Identify which cell holds the provided text, then report its [x, y] central coordinate. 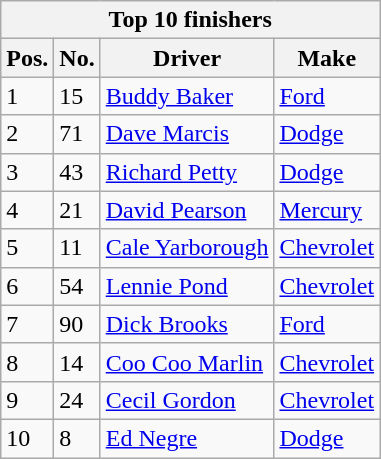
Driver [187, 58]
No. [77, 58]
Pos. [28, 58]
24 [77, 400]
54 [77, 286]
Cecil Gordon [187, 400]
Coo Coo Marlin [187, 362]
Lennie Pond [187, 286]
Mercury [327, 210]
21 [77, 210]
10 [28, 438]
Buddy Baker [187, 96]
6 [28, 286]
Dick Brooks [187, 324]
Cale Yarborough [187, 248]
14 [77, 362]
4 [28, 210]
Richard Petty [187, 172]
90 [77, 324]
15 [77, 96]
9 [28, 400]
11 [77, 248]
7 [28, 324]
43 [77, 172]
Make [327, 58]
2 [28, 134]
3 [28, 172]
71 [77, 134]
5 [28, 248]
Dave Marcis [187, 134]
Top 10 finishers [190, 20]
David Pearson [187, 210]
1 [28, 96]
Ed Negre [187, 438]
